Detect which cell encompasses the target text, then output its [x, y] center coordinate. 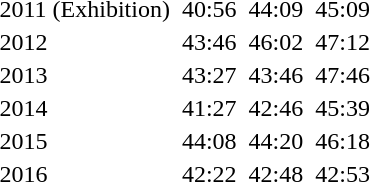
41:27 [209, 108]
42:46 [276, 108]
44:08 [209, 141]
43:27 [209, 75]
44:20 [276, 141]
46:02 [276, 42]
